Scan for the cell matching the given text and deliver its [x, y] coordinate at center. 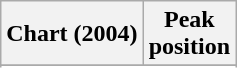
Peakposition [189, 34]
Chart (2004) [72, 34]
